Locate the cell with the specified text and output its (X, Y) center coordinate. 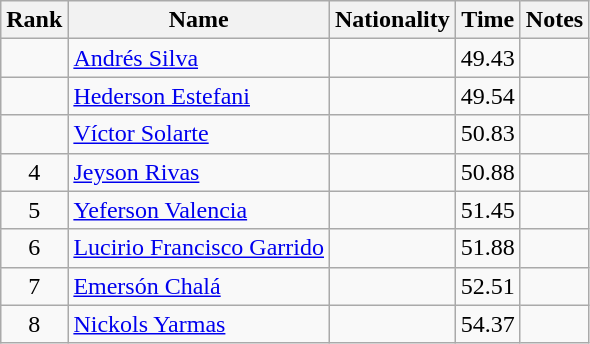
4 (34, 172)
49.43 (488, 58)
Yeferson Valencia (199, 210)
Lucirio Francisco Garrido (199, 248)
Nickols Yarmas (199, 324)
7 (34, 286)
Notes (554, 20)
5 (34, 210)
Andrés Silva (199, 58)
Jeyson Rivas (199, 172)
Nationality (393, 20)
Time (488, 20)
Hederson Estefani (199, 96)
52.51 (488, 286)
51.45 (488, 210)
50.83 (488, 134)
54.37 (488, 324)
6 (34, 248)
49.54 (488, 96)
51.88 (488, 248)
Rank (34, 20)
Emersón Chalá (199, 286)
50.88 (488, 172)
Name (199, 20)
Víctor Solarte (199, 134)
8 (34, 324)
